Output the (x, y) coordinate of the center of the cell containing the given text.  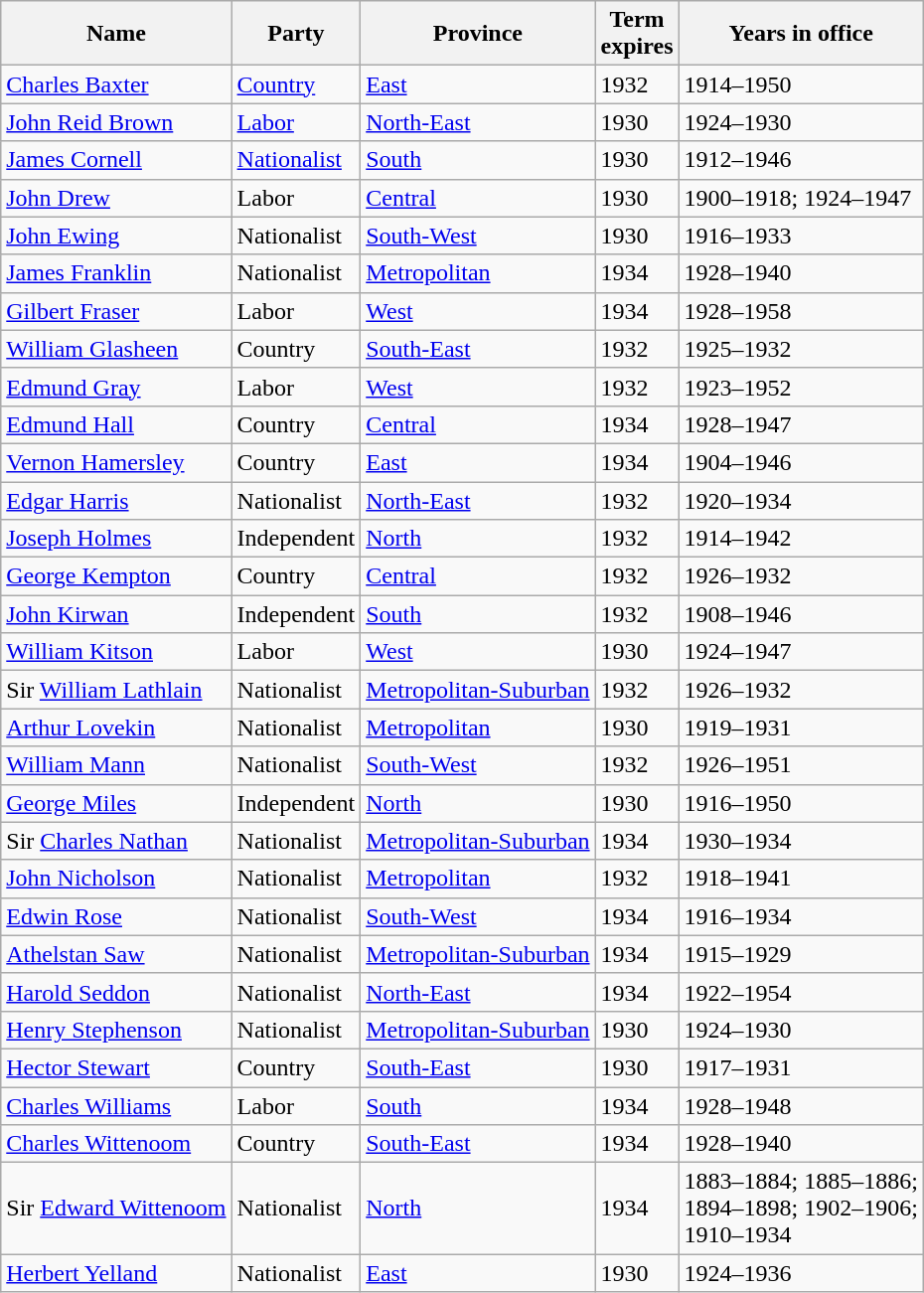
Athelstan Saw (116, 954)
Charles Wittenoom (116, 1144)
Province (478, 34)
Termexpires (637, 34)
John Reid Brown (116, 122)
Charles Williams (116, 1106)
Edwin Rose (116, 916)
1916–1933 (801, 236)
1928–1948 (801, 1106)
1914–1950 (801, 84)
William Glasheen (116, 349)
1924–1947 (801, 652)
1928–1947 (801, 424)
1916–1934 (801, 916)
James Cornell (116, 160)
Herbert Yelland (116, 1273)
Joseph Holmes (116, 539)
John Nicholson (116, 879)
1923–1952 (801, 387)
Years in office (801, 34)
1916–1950 (801, 803)
1918–1941 (801, 879)
1912–1946 (801, 160)
1924–1936 (801, 1273)
1915–1929 (801, 954)
Sir Edward Wittenoom (116, 1209)
James Franklin (116, 273)
William Kitson (116, 652)
1920–1934 (801, 500)
1919–1931 (801, 727)
1904–1946 (801, 462)
1900–1918; 1924–1947 (801, 198)
1908–1946 (801, 614)
1917–1931 (801, 1067)
George Kempton (116, 576)
William Mann (116, 765)
1925–1932 (801, 349)
John Kirwan (116, 614)
Edgar Harris (116, 500)
John Drew (116, 198)
1883–1884; 1885–1886;1894–1898; 1902–1906;1910–1934 (801, 1209)
Henry Stephenson (116, 1030)
Party (296, 34)
Harold Seddon (116, 992)
Arthur Lovekin (116, 727)
1926–1951 (801, 765)
John Ewing (116, 236)
Gilbert Fraser (116, 311)
1914–1942 (801, 539)
Sir William Lathlain (116, 690)
Charles Baxter (116, 84)
1930–1934 (801, 841)
1928–1958 (801, 311)
Name (116, 34)
Vernon Hamersley (116, 462)
Edmund Gray (116, 387)
Sir Charles Nathan (116, 841)
George Miles (116, 803)
Hector Stewart (116, 1067)
Edmund Hall (116, 424)
1922–1954 (801, 992)
